Pinpoint the cell where the given text exists, returning its (X, Y) midpoint coordinate. 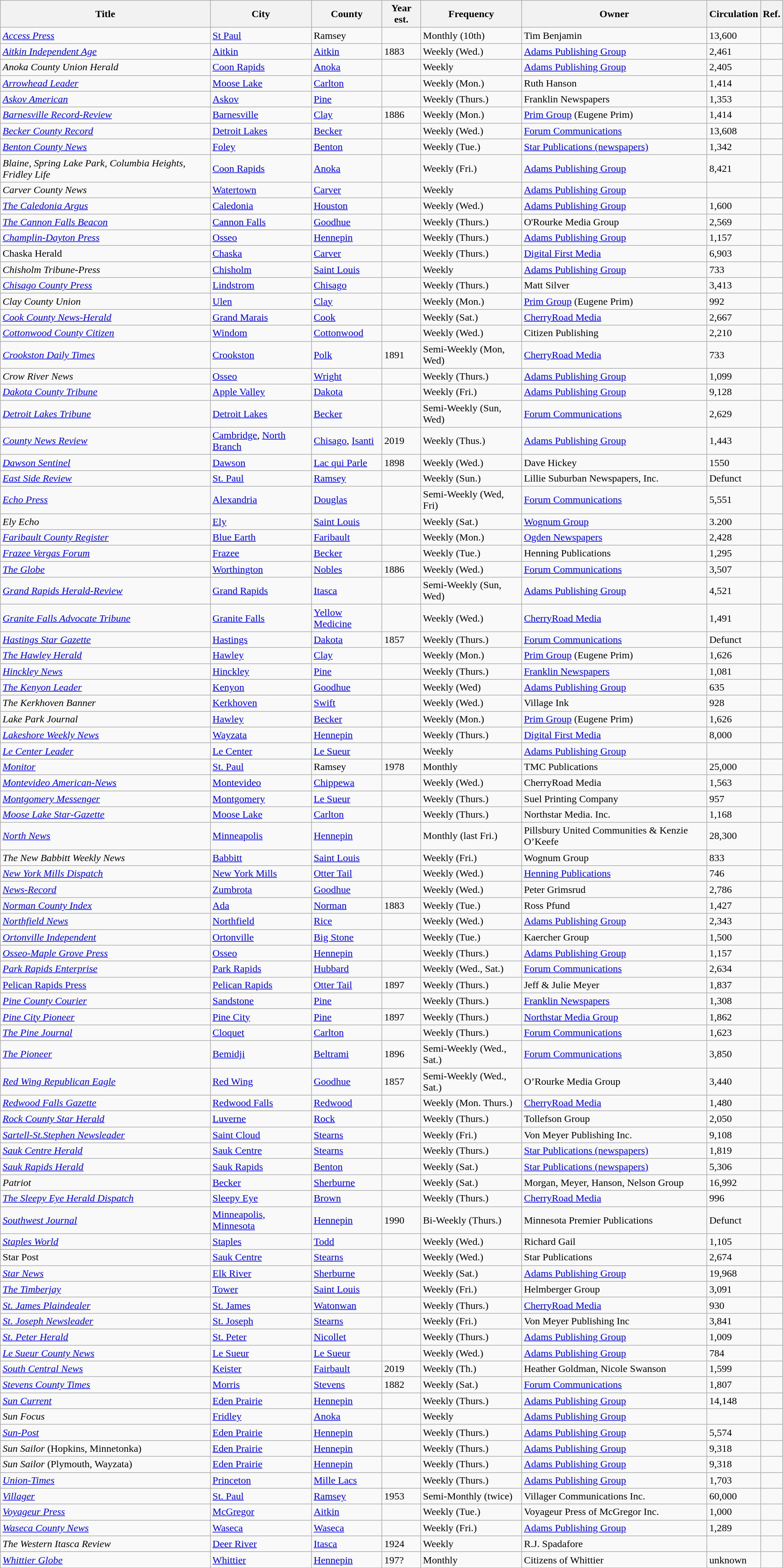
Wright (346, 376)
Peter Grimsrud (614, 890)
28,300 (734, 836)
Red Wing Republican Eagle (105, 1081)
1,491 (734, 618)
Babbitt (261, 858)
The Sleepy Eye Herald Dispatch (105, 1198)
Star Publications (614, 1257)
unknown (734, 1560)
Northfield (261, 921)
South Central News (105, 1369)
Montgomery (261, 799)
Hastings (261, 640)
1,081 (734, 671)
The Kerkhoven Banner (105, 703)
3,850 (734, 1054)
Le Center (261, 751)
Granite Falls Advocate Tribune (105, 618)
Sauk Rapids Herald (105, 1167)
The Hawley Herald (105, 655)
1896 (402, 1054)
Bi-Weekly (Thurs.) (471, 1220)
Ruth Hanson (614, 83)
Staples (261, 1242)
Champlin-Dayton Press (105, 238)
Yellow Medicine (346, 618)
Jeff & Julie Meyer (614, 985)
930 (734, 1305)
Dawson Sentinel (105, 462)
Grand Rapids Herald-Review (105, 591)
Barnesville Record-Review (105, 115)
5,551 (734, 500)
5,306 (734, 1167)
Kerkhoven (261, 703)
1,703 (734, 1480)
Tim Benjamin (614, 36)
Villager Communications Inc. (614, 1496)
Osseo-Maple Grove Press (105, 953)
16,992 (734, 1183)
Circulation (734, 14)
Fridley (261, 1417)
Windom (261, 333)
Southwest Journal (105, 1220)
News-Record (105, 890)
Apple Valley (261, 392)
Year est. (402, 14)
Kenyon (261, 687)
Rock County Star Herald (105, 1119)
2,343 (734, 921)
3,413 (734, 286)
1,837 (734, 985)
1,443 (734, 441)
Redwood Falls Gazette (105, 1103)
Minnesota Premier Publications (614, 1220)
Heather Goldman, Nicole Swanson (614, 1369)
Tower (261, 1289)
1,807 (734, 1385)
Stevens (346, 1385)
The New Babbitt Weekly News (105, 858)
1550 (734, 462)
Keister (261, 1369)
Swift (346, 703)
Crow River News (105, 376)
Stevens County Times (105, 1385)
Rice (346, 921)
Ref. (771, 14)
McGregor (261, 1512)
Ada (261, 905)
6,903 (734, 254)
Echo Press (105, 500)
Whittier (261, 1560)
Lillie Suburban Newspapers, Inc. (614, 478)
Moose Lake Star-Gazette (105, 815)
1882 (402, 1385)
Norman (346, 905)
Polk (346, 354)
Matt Silver (614, 286)
Dakota County Tribune (105, 392)
Pelican Rapids Press (105, 985)
Kaercher Group (614, 937)
1953 (402, 1496)
St. Peter Herald (105, 1337)
2,674 (734, 1257)
Elk River (261, 1273)
O'Rourke Media Group (614, 222)
Richard Gail (614, 1242)
9,128 (734, 392)
Monitor (105, 767)
3,440 (734, 1081)
8,421 (734, 168)
25,000 (734, 767)
1,000 (734, 1512)
Ely Echo (105, 521)
Le Sueur County News (105, 1353)
New York Mills Dispatch (105, 874)
Northstar Media. Inc. (614, 815)
Ortonville (261, 937)
1,289 (734, 1528)
60,000 (734, 1496)
New York Mills (261, 874)
County News Review (105, 441)
Faribault (346, 538)
Askov (261, 99)
Monthly (10th) (471, 36)
The Timberjay (105, 1289)
Zumbrota (261, 890)
Tollefson Group (614, 1119)
Weekly (Sun.) (471, 478)
Dave Hickey (614, 462)
The Kenyon Leader (105, 687)
Clay County Union (105, 301)
1,480 (734, 1103)
Ulen (261, 301)
The Pioneer (105, 1054)
Sandstone (261, 1001)
Rock (346, 1119)
Hinckley (261, 671)
746 (734, 874)
Star Post (105, 1257)
957 (734, 799)
Pelican Rapids (261, 985)
Morgan, Meyer, Hanson, Nelson Group (614, 1183)
Foley (261, 147)
Faribault County Register (105, 538)
Arrowhead Leader (105, 83)
Houston (346, 206)
Deer River (261, 1544)
Caledonia (261, 206)
1,342 (734, 147)
1,427 (734, 905)
Mille Lacs (346, 1480)
Weekly (Thus.) (471, 441)
Staples World (105, 1242)
Red Wing (261, 1081)
Watertown (261, 190)
Monthly (last Fri.) (471, 836)
Title (105, 14)
Carver County News (105, 190)
Bemidji (261, 1054)
13,608 (734, 131)
Todd (346, 1242)
1,500 (734, 937)
1,862 (734, 1017)
Frequency (471, 14)
Lac qui Parle (346, 462)
Pine City Pioneer (105, 1017)
19,968 (734, 1273)
Beltrami (346, 1054)
Anoka County Union Herald (105, 67)
Sun Focus (105, 1417)
The Pine Journal (105, 1033)
Waseca County News (105, 1528)
Weekly (Mon. Thurs.) (471, 1103)
Northfield News (105, 921)
City (261, 14)
Semi-Weekly (Mon, Wed) (471, 354)
9,108 (734, 1135)
Hastings Star Gazette (105, 640)
Sauk Centre Herald (105, 1151)
Owner (614, 14)
Park Rapids Enterprise (105, 969)
1,295 (734, 553)
2,629 (734, 414)
Sun Current (105, 1401)
Chisholm (261, 270)
Detroit Lakes Tribune (105, 414)
1924 (402, 1544)
Von Meyer Publishing Inc. (614, 1135)
2,461 (734, 51)
Becker County Record (105, 131)
1990 (402, 1220)
Sartell-St.Stephen Newsleader (105, 1135)
Weekly (Th.) (471, 1369)
1,168 (734, 815)
635 (734, 687)
Redwood (346, 1103)
Luverne (261, 1119)
8,000 (734, 735)
Cannon Falls (261, 222)
992 (734, 301)
Citizen Publishing (614, 333)
The Globe (105, 569)
Suel Printing Company (614, 799)
1891 (402, 354)
928 (734, 703)
Wayzata (261, 735)
3,841 (734, 1321)
Cook (346, 317)
Chisholm Tribune-Press (105, 270)
Frazee (261, 553)
1898 (402, 462)
Union-Times (105, 1480)
784 (734, 1353)
1,105 (734, 1242)
Frazee Vergas Forum (105, 553)
Lake Park Journal (105, 719)
4,521 (734, 591)
Worthington (261, 569)
1,009 (734, 1337)
Minneapolis (261, 836)
Blaine, Spring Lake Park, Columbia Heights, Fridley Life (105, 168)
13,600 (734, 36)
Weekly (Wed) (471, 687)
St. Joseph Newsleader (105, 1321)
1978 (402, 767)
Cottonwood (346, 333)
Hinckley News (105, 671)
Sun-Post (105, 1433)
2,405 (734, 67)
Ely (261, 521)
Village Ink (614, 703)
Villager (105, 1496)
3,507 (734, 569)
Pillsbury United Communities & Kenzie O’Keefe (614, 836)
Park Rapids (261, 969)
Montevideo (261, 783)
2,786 (734, 890)
Sauk Rapids (261, 1167)
Pine City (261, 1017)
Northstar Media Group (614, 1017)
197? (402, 1560)
Crookston Daily Times (105, 354)
Barnesville (261, 115)
Minneapolis, Minnesota (261, 1220)
Dawson (261, 462)
Chaska Herald (105, 254)
1,353 (734, 99)
The Western Itasca Review (105, 1544)
Saint Cloud (261, 1135)
Benton County News (105, 147)
Cloquet (261, 1033)
St. Peter (261, 1337)
Askov American (105, 99)
County (346, 14)
Ross Pfund (614, 905)
St Paul (261, 36)
North News (105, 836)
Grand Rapids (261, 591)
Weekly (Wed., Sat.) (471, 969)
996 (734, 1198)
Big Stone (346, 937)
Voyageur Press of McGregor Inc. (614, 1512)
1,308 (734, 1001)
Voyageur Press (105, 1512)
Blue Earth (261, 538)
Semi-Monthly (twice) (471, 1496)
Patriot (105, 1183)
Ortonville Independent (105, 937)
Semi-Weekly (Wed, Fri) (471, 500)
1,099 (734, 376)
Morris (261, 1385)
Grand Marais (261, 317)
Granite Falls (261, 618)
1,599 (734, 1369)
Helmberger Group (614, 1289)
2,050 (734, 1119)
1,623 (734, 1033)
2,210 (734, 333)
East Side Review (105, 478)
Princeton (261, 1480)
The Cannon Falls Beacon (105, 222)
Sleepy Eye (261, 1198)
1,819 (734, 1151)
1,563 (734, 783)
Fairbault (346, 1369)
Cambridge, North Branch (261, 441)
Nicollet (346, 1337)
Chisago, Isanti (346, 441)
Chisago (346, 286)
St. James Plaindealer (105, 1305)
2,569 (734, 222)
Lakeshore Weekly News (105, 735)
Whittier Globe (105, 1560)
Cook County News-Herald (105, 317)
Von Meyer Publishing Inc (614, 1321)
Douglas (346, 500)
TMC Publications (614, 767)
Redwood Falls (261, 1103)
1,600 (734, 206)
Alexandria (261, 500)
Access Press (105, 36)
R.J. Spadafore (614, 1544)
Sun Sailor (Plymouth, Wayzata) (105, 1464)
Pine County Courier (105, 1001)
3,091 (734, 1289)
The Caledonia Argus (105, 206)
3.200 (734, 521)
Cottonwood County Citizen (105, 333)
Chisago County Press (105, 286)
Nobles (346, 569)
Norman County Index (105, 905)
Hubbard (346, 969)
833 (734, 858)
2,667 (734, 317)
Lindstrom (261, 286)
Ogden Newspapers (614, 538)
2,634 (734, 969)
Chippewa (346, 783)
Montgomery Messenger (105, 799)
Le Center Leader (105, 751)
St. Joseph (261, 1321)
5,574 (734, 1433)
Sun Sailor (Hopkins, Minnetonka) (105, 1448)
Chaska (261, 254)
St. James (261, 1305)
O’Rourke Media Group (614, 1081)
14,148 (734, 1401)
2,428 (734, 538)
Crookston (261, 354)
Montevideo American-News (105, 783)
Citizens of Whittier (614, 1560)
Aitkin Independent Age (105, 51)
Brown (346, 1198)
Watonwan (346, 1305)
Star News (105, 1273)
